Find where the given text appears and provide that cell's center as [x, y] coordinate. 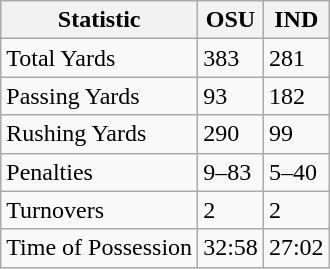
5–40 [296, 172]
281 [296, 58]
Statistic [100, 20]
32:58 [231, 248]
9–83 [231, 172]
27:02 [296, 248]
Time of Possession [100, 248]
Penalties [100, 172]
182 [296, 96]
Turnovers [100, 210]
Passing Yards [100, 96]
290 [231, 134]
93 [231, 96]
Rushing Yards [100, 134]
IND [296, 20]
99 [296, 134]
OSU [231, 20]
Total Yards [100, 58]
383 [231, 58]
